Determine the (x, y) coordinate at the center of the cell enclosing the given text.  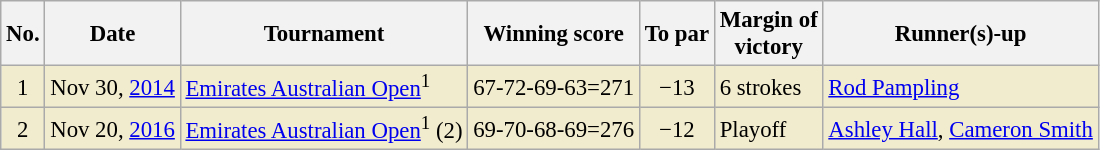
Nov 30, 2014 (112, 87)
−12 (676, 129)
6 strokes (768, 87)
Runner(s)-up (960, 34)
Winning score (554, 34)
−13 (676, 87)
1 (23, 87)
Tournament (324, 34)
Emirates Australian Open1 (324, 87)
Rod Pampling (960, 87)
Ashley Hall, Cameron Smith (960, 129)
No. (23, 34)
2 (23, 129)
To par (676, 34)
Margin ofvictory (768, 34)
Nov 20, 2016 (112, 129)
Playoff (768, 129)
69-70-68-69=276 (554, 129)
67-72-69-63=271 (554, 87)
Emirates Australian Open1 (2) (324, 129)
Date (112, 34)
